Identify which cell holds the provided text, then report its (X, Y) central coordinate. 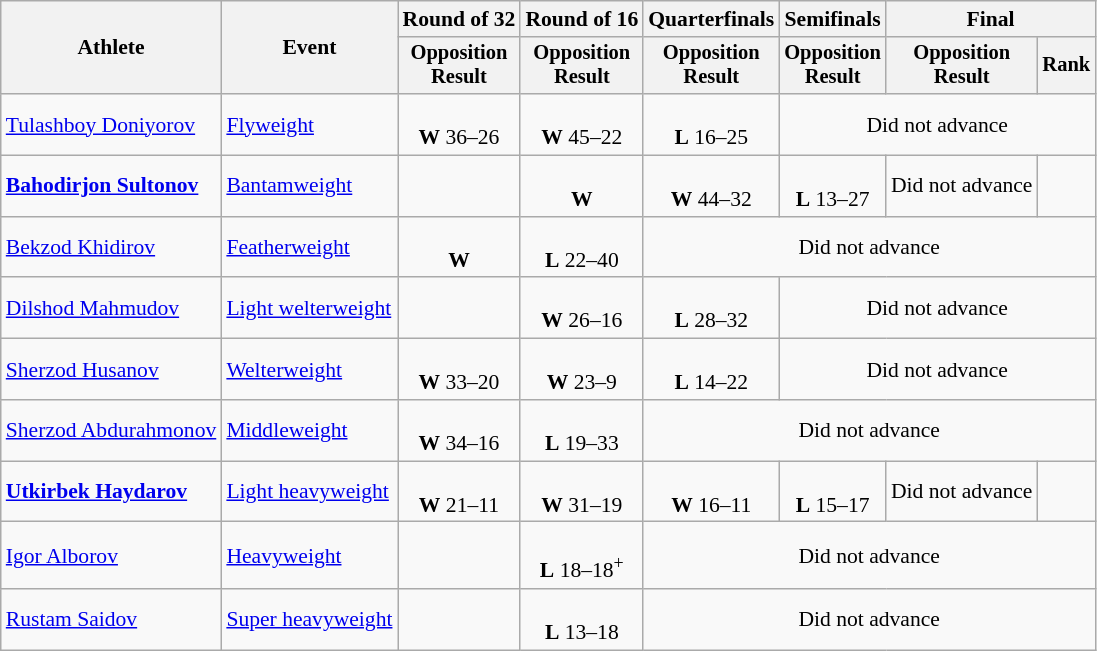
Middleweight (309, 430)
Sherzod Abdurahmonov (112, 430)
W 23–9 (582, 370)
Light heavyweight (309, 492)
Tulashboy Doniyorov (112, 124)
Event (309, 48)
Light welterweight (309, 308)
Super heavyweight (309, 620)
Bekzod Khidirov (112, 248)
W 36–26 (460, 124)
Round of 32 (460, 19)
W 26–16 (582, 308)
Final (990, 19)
L 14–22 (711, 370)
L 22–40 (582, 248)
W 33–20 (460, 370)
Bantamweight (309, 186)
Bahodirjon Sultonov (112, 186)
Featherweight (309, 248)
Flyweight (309, 124)
W 45–22 (582, 124)
L 15–17 (832, 492)
L 13–18 (582, 620)
W 16–11 (711, 492)
Rustam Saidov (112, 620)
Welterweight (309, 370)
W 44–32 (711, 186)
L 16–25 (711, 124)
L 19–33 (582, 430)
Sherzod Husanov (112, 370)
Athlete (112, 48)
W 21–11 (460, 492)
L 18–18+ (582, 556)
Heavyweight (309, 556)
Round of 16 (582, 19)
Quarterfinals (711, 19)
Semifinals (832, 19)
Rank (1066, 66)
L 13–27 (832, 186)
Utkirbek Haydarov (112, 492)
W 31–19 (582, 492)
L 28–32 (711, 308)
Igor Alborov (112, 556)
Dilshod Mahmudov (112, 308)
W 34–16 (460, 430)
